Search for the cell housing the specified text and yield its [X, Y] center coordinate. 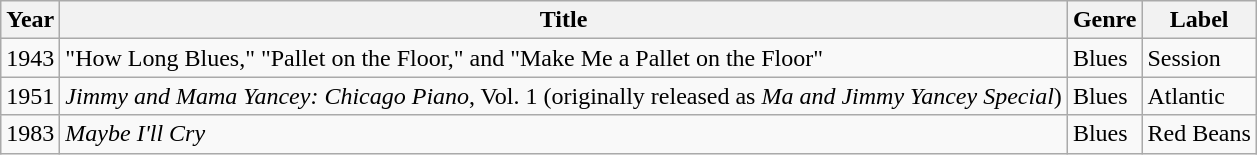
Year [30, 20]
Atlantic [1199, 96]
1983 [30, 134]
Title [564, 20]
Session [1199, 58]
Red Beans [1199, 134]
Maybe I'll Cry [564, 134]
Genre [1104, 20]
Jimmy and Mama Yancey: Chicago Piano, Vol. 1 (originally released as Ma and Jimmy Yancey Special) [564, 96]
1951 [30, 96]
1943 [30, 58]
"How Long Blues," "Pallet on the Floor," and "Make Me a Pallet on the Floor" [564, 58]
Label [1199, 20]
